Return the [X, Y] coordinate for the center point of the cell that contains the specified text.  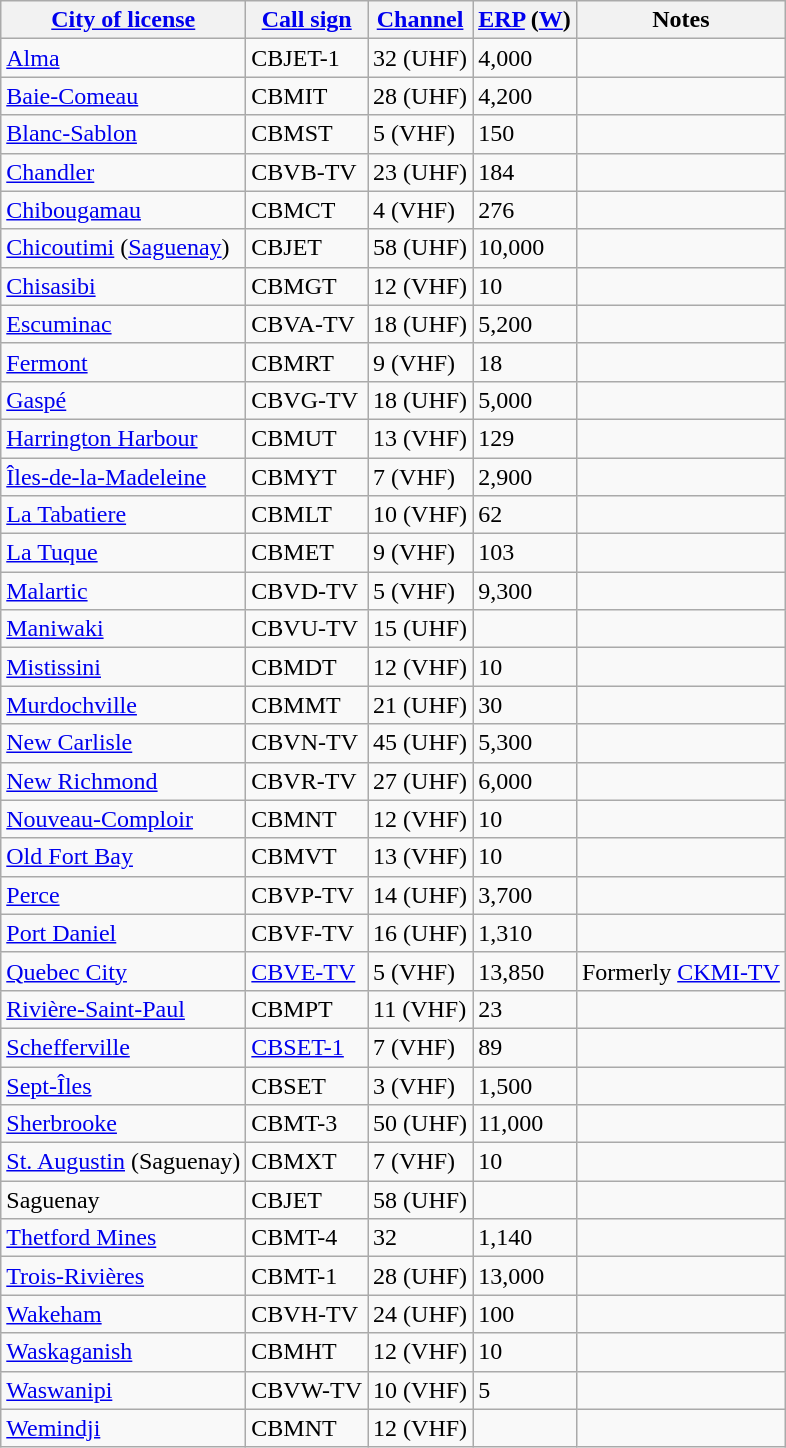
CBVA-TV [307, 324]
27 (UHF) [420, 781]
Baie-Comeau [124, 96]
5 [525, 1390]
4 (VHF) [420, 210]
CBMXT [307, 1162]
5,200 [525, 324]
CBMLT [307, 515]
10,000 [525, 248]
Escuminac [124, 324]
Nouveau-Comploir [124, 819]
21 (UHF) [420, 705]
Fermont [124, 362]
6,000 [525, 781]
St. Augustin (Saguenay) [124, 1162]
32 (UHF) [420, 58]
CBVN-TV [307, 743]
Waskaganish [124, 1352]
New Richmond [124, 781]
1,140 [525, 1238]
13,000 [525, 1276]
CBMUT [307, 438]
CBMT-3 [307, 1124]
CBMHT [307, 1352]
New Carlisle [124, 743]
CBMT-4 [307, 1238]
89 [525, 1047]
45 (UHF) [420, 743]
13,850 [525, 971]
CBMDT [307, 667]
CBVW-TV [307, 1390]
Trois-Rivières [124, 1276]
Call sign [307, 20]
Harrington Harbour [124, 438]
50 (UHF) [420, 1124]
CBMT-1 [307, 1276]
CBMRT [307, 362]
2,900 [525, 477]
4,200 [525, 96]
CBVB-TV [307, 172]
Saguenay [124, 1200]
Chisasibi [124, 286]
3 (VHF) [420, 1085]
Waswanipi [124, 1390]
Port Daniel [124, 933]
103 [525, 553]
CBVP-TV [307, 895]
CBMIT [307, 96]
62 [525, 515]
Maniwaki [124, 629]
100 [525, 1314]
Murdochville [124, 705]
1,500 [525, 1085]
CBVE-TV [307, 971]
11,000 [525, 1124]
Chibougamau [124, 210]
1,310 [525, 933]
CBSET [307, 1085]
5,300 [525, 743]
La Tuque [124, 553]
Chandler [124, 172]
24 (UHF) [420, 1314]
129 [525, 438]
CBMGT [307, 286]
CBMYT [307, 477]
276 [525, 210]
CBJET-1 [307, 58]
Chicoutimi (Saguenay) [124, 248]
CBMMT [307, 705]
Old Fort Bay [124, 857]
CBMST [307, 134]
CBMET [307, 553]
18 [525, 362]
Channel [420, 20]
CBMVT [307, 857]
CBVG-TV [307, 400]
9,300 [525, 591]
Îles-de-la-Madeleine [124, 477]
32 [420, 1238]
CBVU-TV [307, 629]
CBVD-TV [307, 591]
CBVH-TV [307, 1314]
CBVF-TV [307, 933]
5,000 [525, 400]
23 [525, 1009]
30 [525, 705]
Thetford Mines [124, 1238]
Wemindji [124, 1428]
11 (VHF) [420, 1009]
CBMPT [307, 1009]
3,700 [525, 895]
CBSET-1 [307, 1047]
CBMCT [307, 210]
14 (UHF) [420, 895]
Rivière-Saint-Paul [124, 1009]
150 [525, 134]
Formerly CKMI-TV [680, 971]
4,000 [525, 58]
Notes [680, 20]
City of license [124, 20]
Sept-Îles [124, 1085]
Wakeham [124, 1314]
Mistissini [124, 667]
Malartic [124, 591]
La Tabatiere [124, 515]
Blanc-Sablon [124, 134]
15 (UHF) [420, 629]
23 (UHF) [420, 172]
Sherbrooke [124, 1124]
Schefferville [124, 1047]
16 (UHF) [420, 933]
Perce [124, 895]
ERP (W) [525, 20]
Gaspé [124, 400]
184 [525, 172]
CBVR-TV [307, 781]
Alma [124, 58]
Quebec City [124, 971]
